Detect which cell encompasses the target text, then output its [x, y] center coordinate. 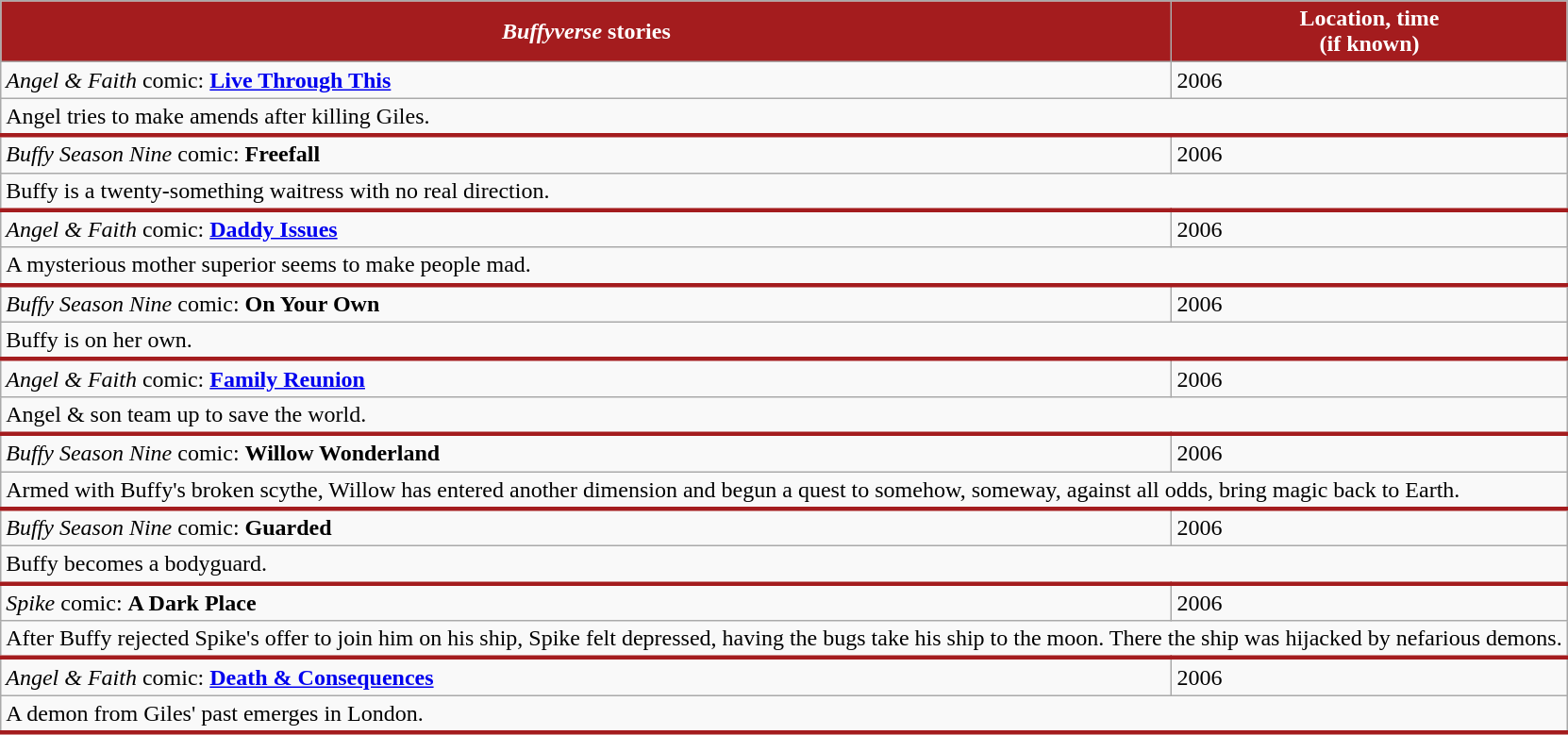
Buffy is on her own. [784, 341]
Angel & Faith comic: Family Reunion [587, 378]
A demon from Giles' past emerges in London. [784, 714]
Buffy becomes a bodyguard. [784, 565]
Location, time(if known) [1370, 32]
Angel & Faith comic: Death & Consequences [587, 677]
A mysterious mother superior seems to make people mad. [784, 266]
Angel & son team up to save the world. [784, 415]
Angel & Faith comic: Live Through This [587, 80]
Buffy Season Nine comic: Freefall [587, 154]
Buffy Season Nine comic: Guarded [587, 527]
Angel & Faith comic: Daddy Issues [587, 229]
Buffy is a twenty-something waitress with no real direction. [784, 192]
Angel tries to make amends after killing Giles. [784, 117]
Buffyverse stories [587, 32]
Spike comic: A Dark Place [587, 602]
Buffy Season Nine comic: On Your Own [587, 304]
Buffy Season Nine comic: Willow Wonderland [587, 453]
